Scan for the cell matching the given text and deliver its [X, Y] coordinate at center. 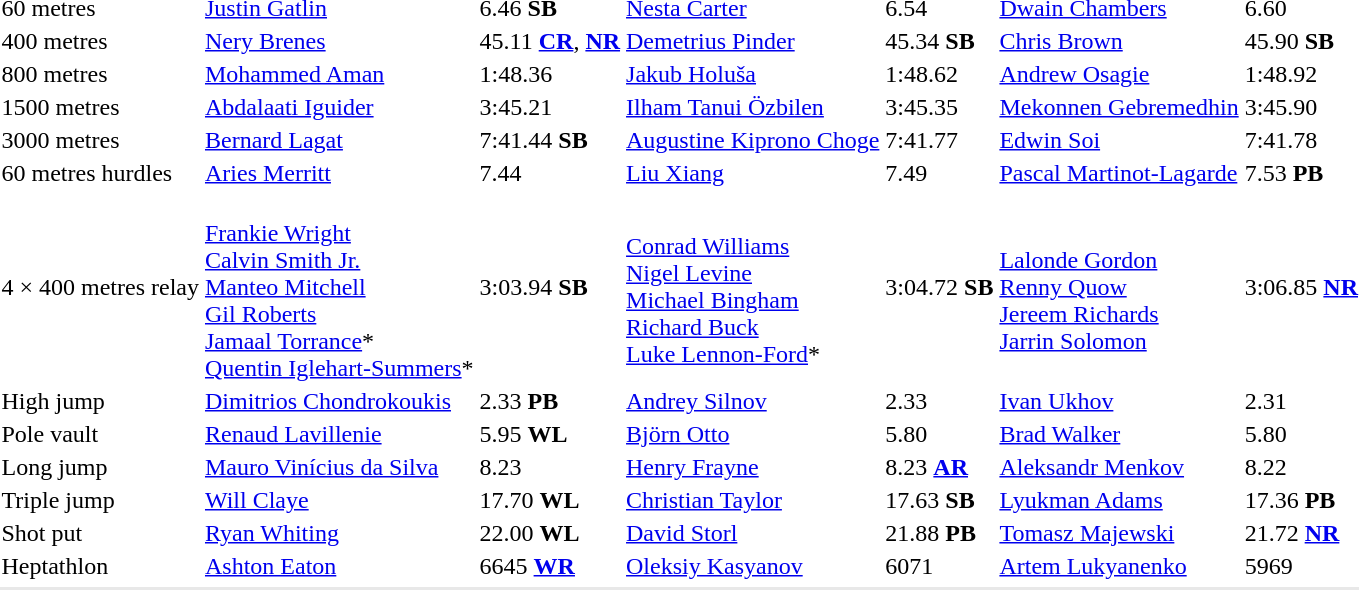
Conrad WilliamsNigel LevineMichael BinghamRichard BuckLuke Lennon-Ford* [753, 287]
3000 metres [100, 140]
2.31 [1301, 401]
Andrey Silnov [753, 401]
Christian Taylor [753, 500]
6071 [940, 566]
3:04.72 SB [940, 287]
Pascal Martinot-Lagarde [1119, 173]
Mekonnen Gebremedhin [1119, 107]
800 metres [100, 74]
Andrew Osagie [1119, 74]
High jump [100, 401]
45.90 SB [1301, 41]
7:41.44 SB [550, 140]
Artem Lukyanenko [1119, 566]
Dimitrios Chondrokoukis [339, 401]
Tomasz Majewski [1119, 533]
Mauro Vinícius da Silva [339, 467]
8.23 [550, 467]
Triple jump [100, 500]
Renaud Lavillenie [339, 434]
4 × 400 metres relay [100, 287]
Long jump [100, 467]
Aleksandr Menkov [1119, 467]
Will Claye [339, 500]
22.00 WL [550, 533]
Liu Xiang [753, 173]
2.33 [940, 401]
Pole vault [100, 434]
Mohammed Aman [339, 74]
45.11 CR, NR [550, 41]
Demetrius Pinder [753, 41]
Ivan Ukhov [1119, 401]
Ilham Tanui Özbilen [753, 107]
Nery Brenes [339, 41]
1500 metres [100, 107]
3:03.94 SB [550, 287]
6645 WR [550, 566]
45.34 SB [940, 41]
3:45.35 [940, 107]
Frankie WrightCalvin Smith Jr.Manteo MitchellGil RobertsJamaal Torrance*Quentin Iglehart-Summers* [339, 287]
17.70 WL [550, 500]
3:45.21 [550, 107]
Henry Frayne [753, 467]
Chris Brown [1119, 41]
Abdalaati Iguider [339, 107]
8.23 AR [940, 467]
Edwin Soi [1119, 140]
Brad Walker [1119, 434]
Lyukman Adams [1119, 500]
Heptathlon [100, 566]
7.53 PB [1301, 173]
7:41.77 [940, 140]
8.22 [1301, 467]
Jakub Holuša [753, 74]
5969 [1301, 566]
Oleksiy Kasyanov [753, 566]
17.63 SB [940, 500]
60 metres hurdles [100, 173]
Ashton Eaton [339, 566]
1:48.36 [550, 74]
Bernard Lagat [339, 140]
7:41.78 [1301, 140]
Lalonde GordonRenny QuowJereem RichardsJarrin Solomon [1119, 287]
21.72 NR [1301, 533]
1:48.92 [1301, 74]
3:06.85 NR [1301, 287]
5.95 WL [550, 434]
David Storl [753, 533]
3:45.90 [1301, 107]
Augustine Kiprono Choge [753, 140]
7.44 [550, 173]
2.33 PB [550, 401]
Aries Merritt [339, 173]
7.49 [940, 173]
17.36 PB [1301, 500]
21.88 PB [940, 533]
Björn Otto [753, 434]
400 metres [100, 41]
Shot put [100, 533]
Ryan Whiting [339, 533]
1:48.62 [940, 74]
